Locate the cell with the specified text and output its (x, y) center coordinate. 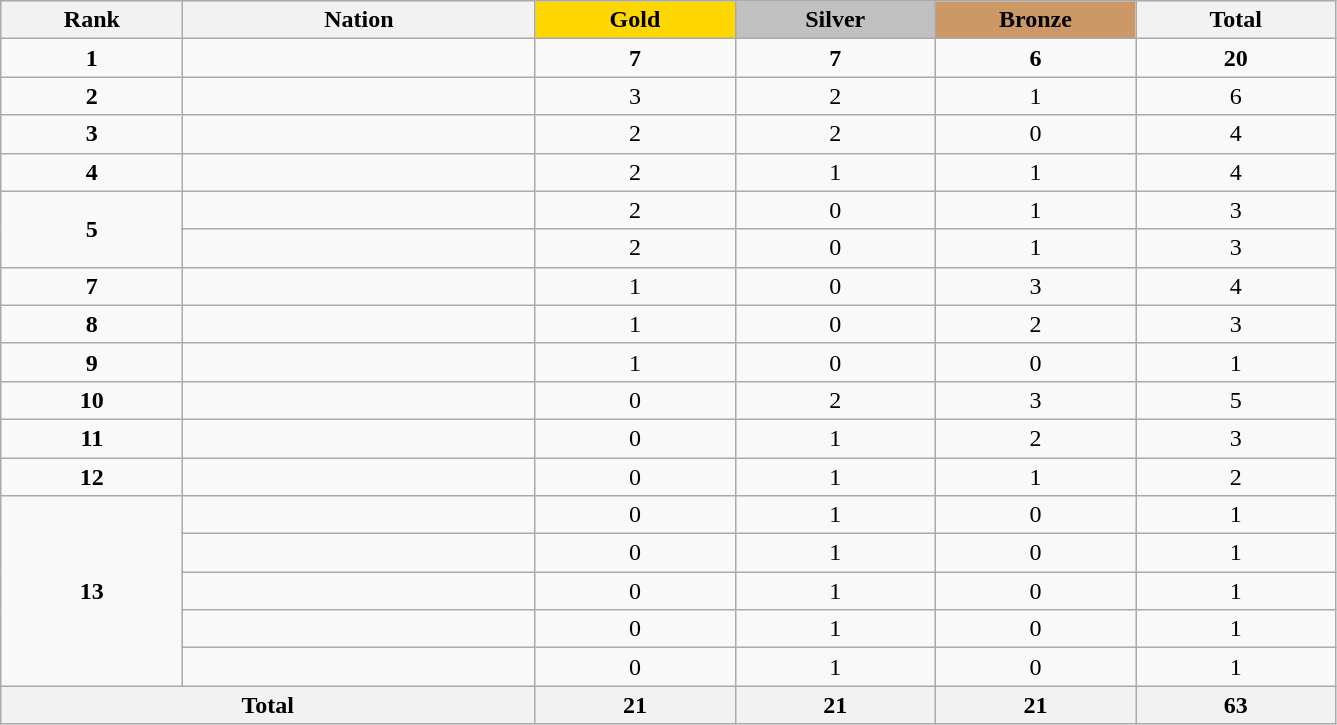
63 (1236, 705)
9 (92, 362)
Nation (359, 20)
10 (92, 400)
Silver (835, 20)
13 (92, 591)
Rank (92, 20)
12 (92, 477)
Gold (635, 20)
8 (92, 324)
20 (1236, 58)
Bronze (1035, 20)
11 (92, 438)
